Search for the cell housing the specified text and yield its (x, y) center coordinate. 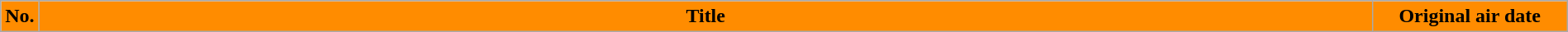
No. (20, 16)
Title (705, 16)
Original air date (1470, 16)
